Identify which cell holds the provided text, then report its [x, y] central coordinate. 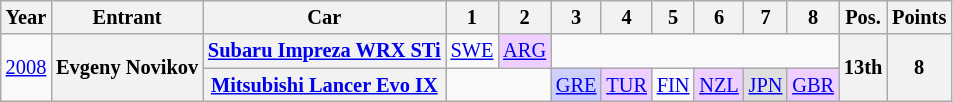
6 [718, 17]
SWE [472, 51]
Mitsubishi Lancer Evo IX [324, 85]
5 [674, 17]
TUR [626, 85]
Subaru Impreza WRX STi [324, 51]
7 [766, 17]
GRE [576, 85]
4 [626, 17]
FIN [674, 85]
Points [919, 17]
GBR [813, 85]
2008 [26, 68]
Pos. [863, 17]
Car [324, 17]
13th [863, 68]
1 [472, 17]
3 [576, 17]
2 [524, 17]
JPN [766, 85]
Year [26, 17]
Entrant [127, 17]
NZL [718, 85]
Evgeny Novikov [127, 68]
ARG [524, 51]
